Search for the cell housing the specified text and yield its (X, Y) center coordinate. 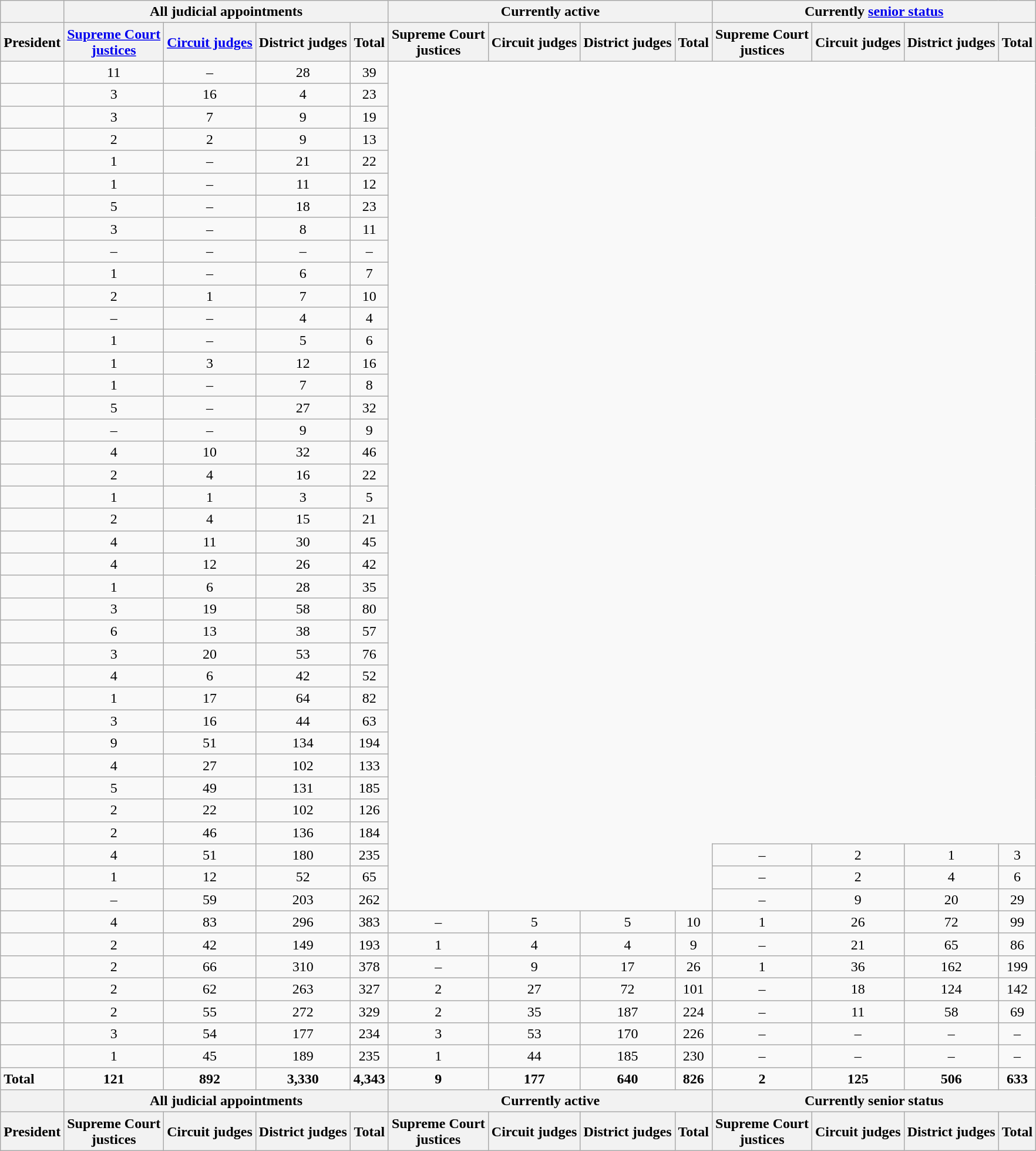
86 (1017, 944)
124 (951, 989)
62 (210, 989)
134 (303, 743)
149 (303, 944)
142 (1017, 989)
30 (303, 542)
230 (694, 1056)
193 (369, 944)
69 (1017, 1011)
327 (369, 989)
506 (951, 1079)
126 (369, 810)
99 (1017, 922)
55 (210, 1011)
29 (1017, 900)
199 (1017, 967)
63 (369, 721)
54 (210, 1034)
49 (210, 788)
226 (694, 1034)
224 (694, 1011)
194 (369, 743)
189 (303, 1056)
15 (303, 519)
80 (369, 609)
131 (303, 788)
383 (369, 922)
162 (951, 967)
39 (369, 72)
234 (369, 1034)
180 (303, 855)
83 (210, 922)
64 (303, 699)
66 (210, 967)
125 (857, 1079)
296 (303, 922)
36 (857, 967)
262 (369, 900)
892 (210, 1079)
4,343 (369, 1079)
640 (627, 1079)
170 (627, 1034)
826 (694, 1079)
121 (114, 1079)
310 (303, 967)
57 (369, 631)
82 (369, 699)
3,330 (303, 1079)
272 (303, 1011)
101 (694, 989)
76 (369, 654)
378 (369, 967)
187 (627, 1011)
133 (369, 766)
59 (210, 900)
38 (303, 631)
136 (303, 833)
633 (1017, 1079)
184 (369, 833)
263 (303, 989)
329 (369, 1011)
203 (303, 900)
